Find where the given text appears and provide that cell's center as (X, Y) coordinate. 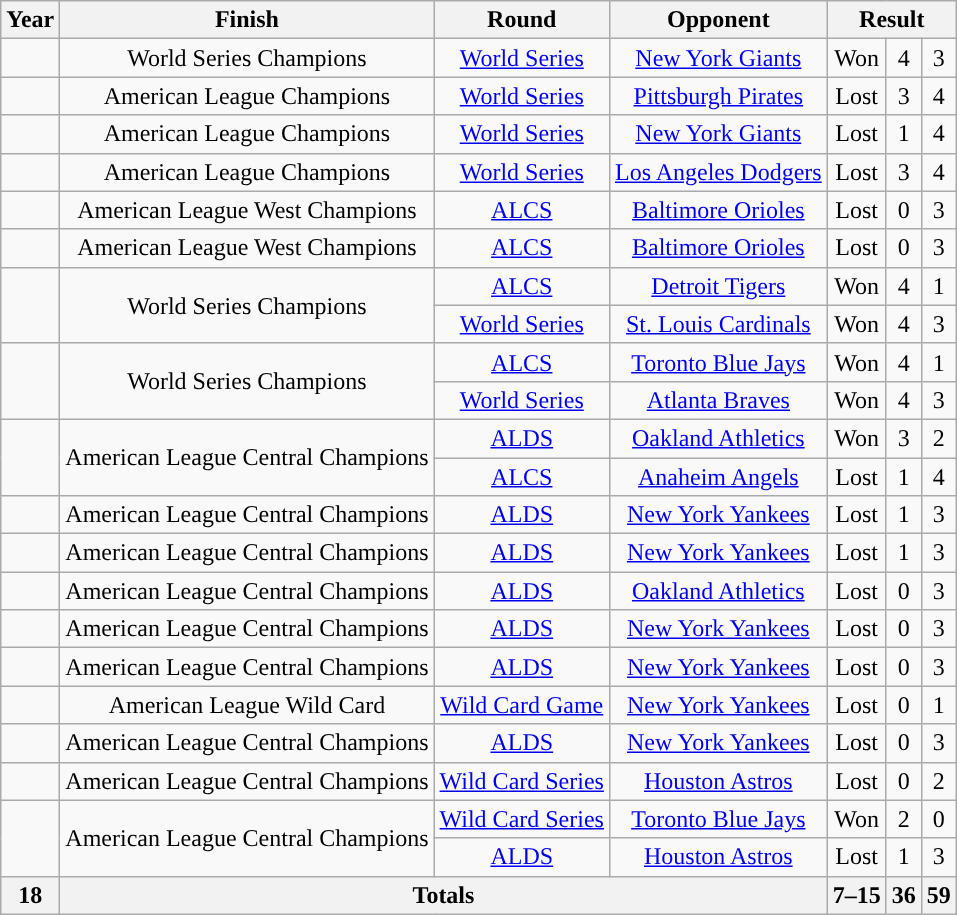
Result (892, 20)
59 (938, 895)
Anaheim Angels (718, 477)
Totals (444, 895)
Year (30, 20)
Los Angeles Dodgers (718, 172)
Opponent (718, 20)
Round (522, 20)
American League Wild Card (247, 705)
Atlanta Braves (718, 400)
7–15 (856, 895)
Pittsburgh Pirates (718, 96)
St. Louis Cardinals (718, 324)
Finish (247, 20)
Wild Card Game (522, 705)
Detroit Tigers (718, 286)
18 (30, 895)
36 (904, 895)
